Extract the (X, Y) coordinate from the center of the cell holding the provided text.  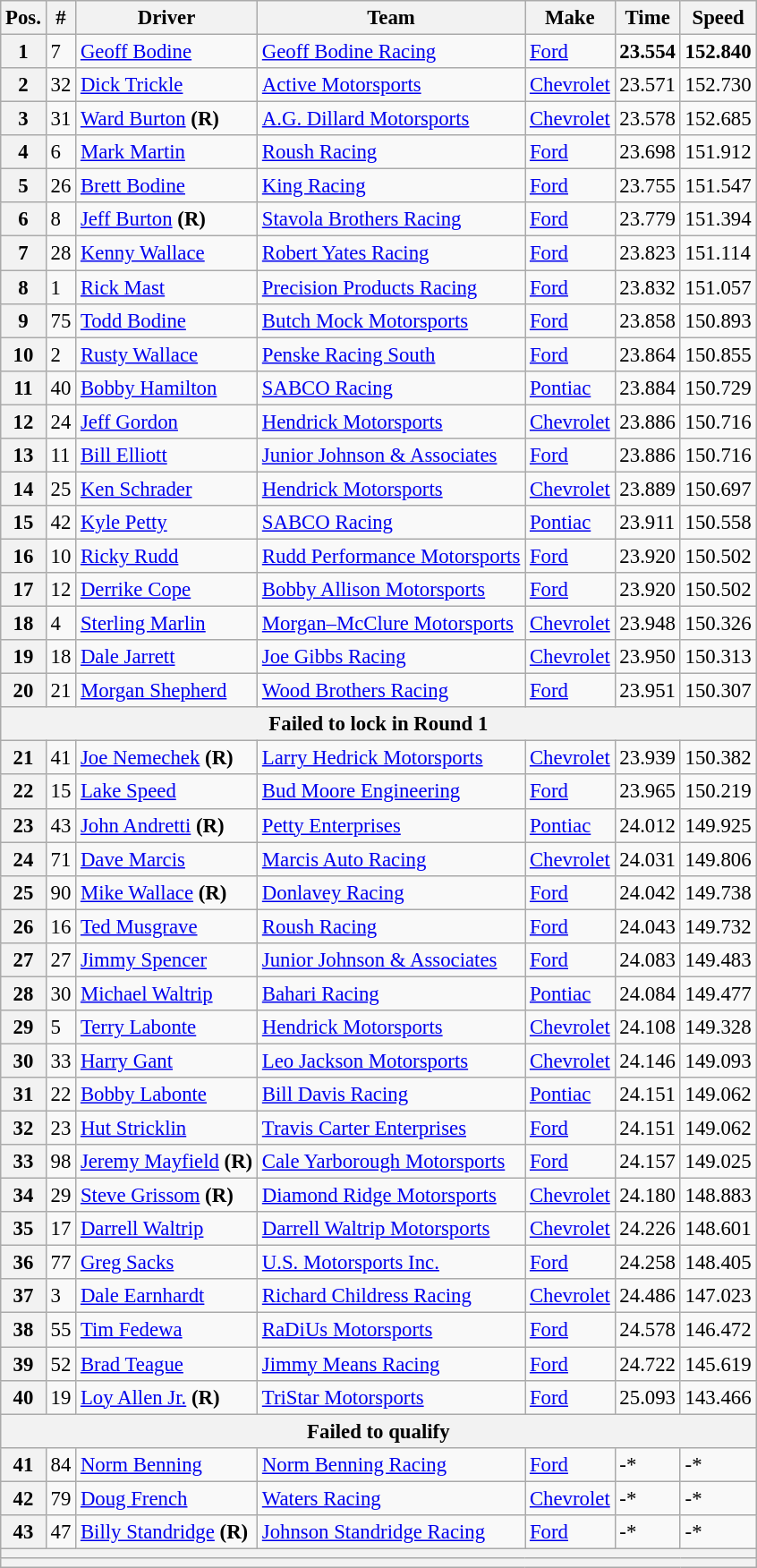
24.031 (648, 859)
150.313 (718, 657)
23.951 (648, 691)
150.326 (718, 624)
149.738 (718, 892)
Hut Stricklin (166, 1129)
Mike Wallace (R) (166, 892)
23.578 (648, 119)
55 (61, 1330)
Norm Benning Racing (392, 1464)
23.571 (648, 85)
71 (61, 859)
U.S. Motorsports Inc. (392, 1263)
Precision Products Racing (392, 287)
24.226 (648, 1229)
84 (61, 1464)
150.219 (718, 792)
Geoff Bodine Racing (392, 52)
24.043 (648, 926)
24.083 (648, 960)
Todd Bodine (166, 320)
24.084 (648, 993)
Pos. (23, 18)
23.823 (648, 253)
23.779 (648, 219)
24.578 (648, 1330)
Loy Allen Jr. (R) (166, 1397)
Bobby Hamilton (166, 388)
147.023 (718, 1297)
Darrell Waltrip Motorsports (392, 1229)
23.948 (648, 624)
Dave Marcis (166, 859)
Doug French (166, 1498)
23.939 (648, 758)
24.042 (648, 892)
23.554 (648, 52)
143.466 (718, 1397)
Leo Jackson Motorsports (392, 1061)
Mark Martin (166, 152)
79 (61, 1498)
King Racing (392, 186)
Travis Carter Enterprises (392, 1129)
Bobby Allison Motorsports (392, 590)
149.732 (718, 926)
Greg Sacks (166, 1263)
Harry Gant (166, 1061)
14 (23, 489)
Bill Elliott (166, 456)
Active Motorsports (392, 85)
Dale Jarrett (166, 657)
150.855 (718, 354)
Driver (166, 18)
# (61, 18)
151.547 (718, 186)
Cale Yarborough Motorsports (392, 1162)
24.258 (648, 1263)
151.057 (718, 287)
Penske Racing South (392, 354)
146.472 (718, 1330)
Brett Bodine (166, 186)
Geoff Bodine (166, 52)
13 (23, 456)
151.394 (718, 219)
149.025 (718, 1162)
36 (23, 1263)
39 (23, 1364)
23.755 (648, 186)
Terry Labonte (166, 1027)
152.685 (718, 119)
148.405 (718, 1263)
Diamond Ridge Motorsports (392, 1196)
Failed to qualify (378, 1431)
9 (23, 320)
Jeremy Mayfield (R) (166, 1162)
151.114 (718, 253)
Norm Benning (166, 1464)
Johnson Standridge Racing (392, 1532)
149.093 (718, 1061)
23.858 (648, 320)
Robert Yates Racing (392, 253)
Morgan–McClure Motorsports (392, 624)
145.619 (718, 1364)
23.965 (648, 792)
75 (61, 320)
A.G. Dillard Motorsports (392, 119)
Larry Hedrick Motorsports (392, 758)
Lake Speed (166, 792)
Joe Nemechek (R) (166, 758)
Make (570, 18)
47 (61, 1532)
Team (392, 18)
90 (61, 892)
24.012 (648, 825)
23.889 (648, 489)
Brad Teague (166, 1364)
RaDiUs Motorsports (392, 1330)
Bahari Racing (392, 993)
Sterling Marlin (166, 624)
Billy Standridge (R) (166, 1532)
149.477 (718, 993)
John Andretti (R) (166, 825)
150.558 (718, 523)
Waters Racing (392, 1498)
Ricky Rudd (166, 556)
150.729 (718, 388)
152.730 (718, 85)
Steve Grissom (R) (166, 1196)
34 (23, 1196)
Ken Schrader (166, 489)
Rusty Wallace (166, 354)
152.840 (718, 52)
Jeff Burton (R) (166, 219)
52 (61, 1364)
23.911 (648, 523)
23.864 (648, 354)
Kyle Petty (166, 523)
Marcis Auto Racing (392, 859)
Rick Mast (166, 287)
Morgan Shepherd (166, 691)
149.328 (718, 1027)
37 (23, 1297)
Kenny Wallace (166, 253)
20 (23, 691)
24.722 (648, 1364)
Dale Earnhardt (166, 1297)
Petty Enterprises (392, 825)
150.382 (718, 758)
Jimmy Means Racing (392, 1364)
Dick Trickle (166, 85)
150.307 (718, 691)
35 (23, 1229)
24.180 (648, 1196)
Donlavey Racing (392, 892)
Ted Musgrave (166, 926)
TriStar Motorsports (392, 1397)
Joe Gibbs Racing (392, 657)
23.832 (648, 287)
Darrell Waltrip (166, 1229)
23.698 (648, 152)
38 (23, 1330)
Derrike Cope (166, 590)
Rudd Performance Motorsports (392, 556)
Stavola Brothers Racing (392, 219)
24.486 (648, 1297)
Bud Moore Engineering (392, 792)
Bobby Labonte (166, 1095)
23.884 (648, 388)
148.883 (718, 1196)
Failed to lock in Round 1 (378, 724)
148.601 (718, 1229)
150.893 (718, 320)
Wood Brothers Racing (392, 691)
Butch Mock Motorsports (392, 320)
Michael Waltrip (166, 993)
Time (648, 18)
25.093 (648, 1397)
77 (61, 1263)
Tim Fedewa (166, 1330)
Speed (718, 18)
98 (61, 1162)
24.108 (648, 1027)
149.483 (718, 960)
Richard Childress Racing (392, 1297)
Bill Davis Racing (392, 1095)
24.157 (648, 1162)
149.925 (718, 825)
150.697 (718, 489)
Jimmy Spencer (166, 960)
Jeff Gordon (166, 422)
Ward Burton (R) (166, 119)
24.146 (648, 1061)
149.806 (718, 859)
151.912 (718, 152)
23.950 (648, 657)
